Return [X, Y] of the center of cell containing provided text 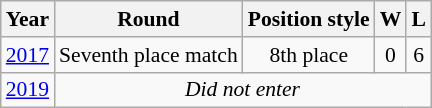
Seventh place match [148, 55]
2017 [28, 55]
Year [28, 19]
W [391, 19]
2019 [28, 90]
L [418, 19]
Position style [309, 19]
Round [148, 19]
6 [418, 55]
Did not enter [242, 90]
0 [391, 55]
8th place [309, 55]
